Pinpoint the cell where the given text exists, returning its (X, Y) midpoint coordinate. 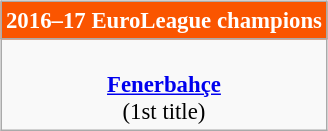
2016–17 EuroLeague champions (164, 20)
Fenerbahçe (1st title) (164, 85)
